Pinpoint the cell where the given text exists, returning its [X, Y] midpoint coordinate. 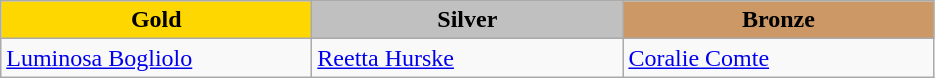
Coralie Comte [778, 58]
Luminosa Bogliolo [156, 58]
Silver [468, 20]
Reetta Hurske [468, 58]
Bronze [778, 20]
Gold [156, 20]
